Capture the cell that displays the provided text and extract its (x, y) central coordinate. 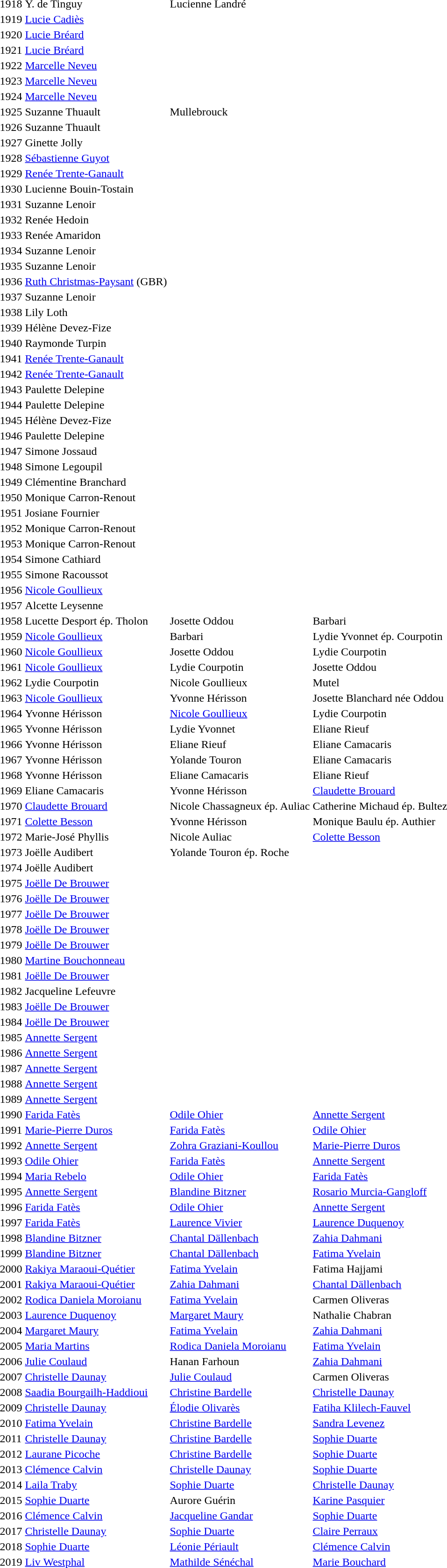
Josiane Fournier (96, 513)
Claudette Brouard (96, 806)
Nicole Chassagneux ép. Auliac (240, 806)
Laurence Duquenoy (96, 1315)
Simone Legoupil (96, 467)
Lydie Yvonnet (240, 729)
Laurane Picoche (96, 1454)
Martine Bouchonneau (96, 960)
Colette Besson (96, 821)
Alcette Leysenne (96, 605)
Jacqueline Lefeuvre (96, 991)
Simone Cathiard (96, 559)
Aurore Guérin (240, 1500)
Ginette Jolly (96, 143)
Simone Jossaud (96, 451)
Élodie Olivarès (240, 1408)
Yolande Touron ép. Roche (240, 852)
Nicole Auliac (240, 837)
Zohra Graziani-Koullou (240, 1145)
Marie-José Phyllis (96, 837)
Renée Amaridon (96, 235)
Léonie Périault (240, 1546)
Laila Traby (96, 1485)
Simone Racoussot (96, 575)
Raymonde Turpin (96, 343)
Maria Martins (96, 1346)
Barbari (240, 636)
Yolande Touron (240, 760)
Lucienne Bouin-Tostain (96, 189)
Eliane Rieuf (240, 744)
Lily Loth (96, 312)
Hanan Farhoun (240, 1361)
Lucette Desport ép. Tholon (96, 621)
Sébastienne Guyot (96, 158)
Zahia Dahmani (240, 1284)
Clémentine Branchard (96, 482)
Saadia Bourgailh-Haddioui (96, 1392)
Renée Hedoin (96, 220)
Maria Rebelo (96, 1176)
Jacqueline Gandar (240, 1516)
Marie-Pierre Duros (96, 1130)
Lucie Cadiès (96, 19)
Mullebrouck (240, 112)
Ruth Christmas-Paysant (GBR) (96, 281)
Laurence Vivier (240, 1223)
